Search for the cell housing the specified text and yield its (X, Y) center coordinate. 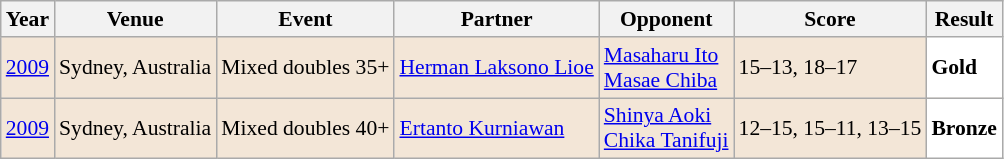
Venue (135, 19)
Herman Laksono Lioe (496, 68)
Ertanto Kurniawan (496, 128)
15–13, 18–17 (830, 68)
Bronze (964, 128)
Masaharu Ito Masae Chiba (666, 68)
Opponent (666, 19)
Result (964, 19)
12–15, 15–11, 13–15 (830, 128)
Score (830, 19)
Partner (496, 19)
Shinya Aoki Chika Tanifuji (666, 128)
Mixed doubles 35+ (305, 68)
Mixed doubles 40+ (305, 128)
Gold (964, 68)
Event (305, 19)
Year (28, 19)
